Scan for the cell matching the given text and deliver its (x, y) coordinate at center. 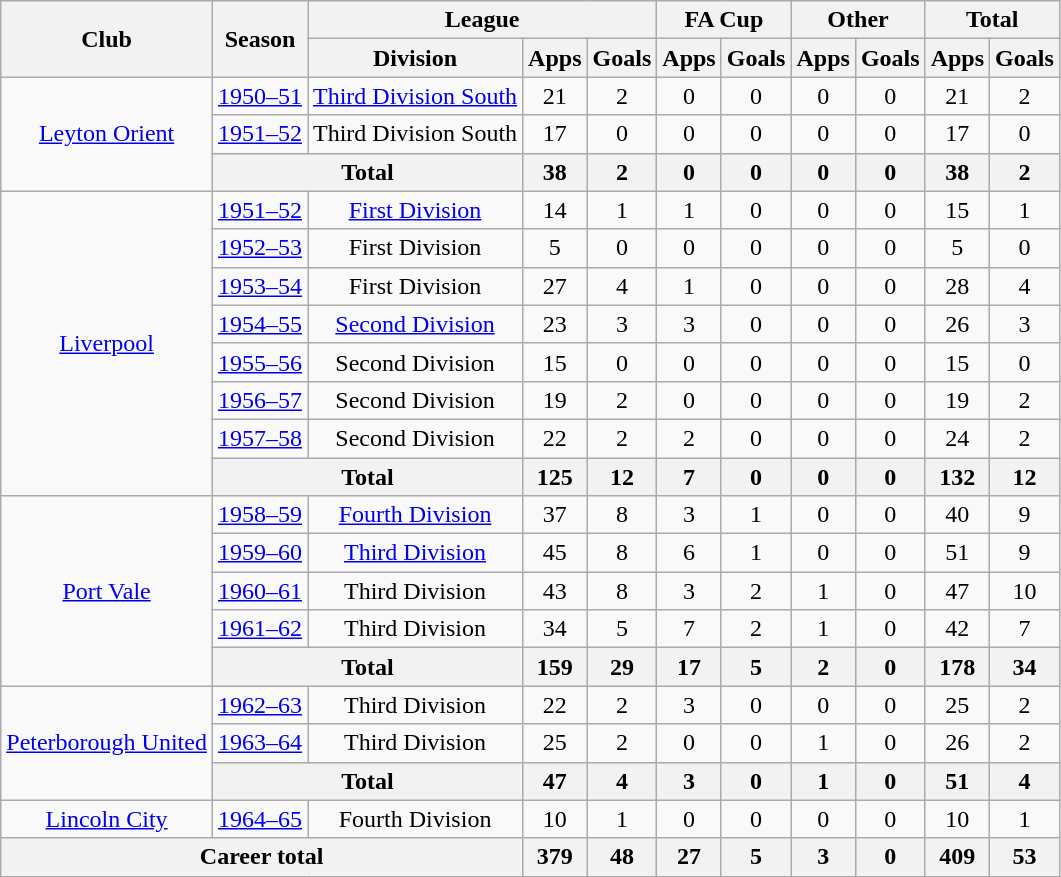
Division (416, 58)
159 (555, 667)
6 (689, 553)
1960–61 (260, 591)
53 (1025, 857)
132 (957, 477)
1957–58 (260, 438)
125 (555, 477)
14 (555, 210)
24 (957, 438)
29 (622, 667)
Peterborough United (107, 743)
40 (957, 515)
45 (555, 553)
1955–56 (260, 362)
1962–63 (260, 705)
42 (957, 629)
37 (555, 515)
48 (622, 857)
379 (555, 857)
FA Cup (724, 20)
1950–51 (260, 96)
1964–65 (260, 819)
League (482, 20)
1953–54 (260, 286)
23 (555, 324)
Leyton Orient (107, 134)
1958–59 (260, 515)
1963–64 (260, 743)
Club (107, 39)
Other (858, 20)
Liverpool (107, 343)
409 (957, 857)
1954–55 (260, 324)
1952–53 (260, 248)
178 (957, 667)
43 (555, 591)
Career total (262, 857)
Season (260, 39)
Lincoln City (107, 819)
1956–57 (260, 400)
28 (957, 286)
1959–60 (260, 553)
1961–62 (260, 629)
Port Vale (107, 591)
